Scan for the cell matching the given text and deliver its (X, Y) coordinate at center. 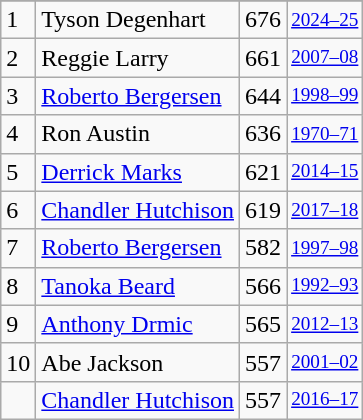
676 (264, 20)
Ron Austin (138, 134)
10 (18, 362)
4 (18, 134)
2007–08 (325, 58)
9 (18, 324)
2016–17 (325, 400)
Abe Jackson (138, 362)
1 (18, 20)
2017–18 (325, 210)
661 (264, 58)
Tyson Degenhart (138, 20)
565 (264, 324)
1992–93 (325, 286)
619 (264, 210)
636 (264, 134)
2 (18, 58)
5 (18, 172)
8 (18, 286)
644 (264, 96)
2001–02 (325, 362)
Anthony Drmic (138, 324)
6 (18, 210)
3 (18, 96)
Tanoka Beard (138, 286)
2024–25 (325, 20)
621 (264, 172)
1998–99 (325, 96)
Reggie Larry (138, 58)
582 (264, 248)
1997–98 (325, 248)
Derrick Marks (138, 172)
7 (18, 248)
2012–13 (325, 324)
1970–71 (325, 134)
2014–15 (325, 172)
566 (264, 286)
